Output the (x, y) coordinate of the center of the cell containing the given text.  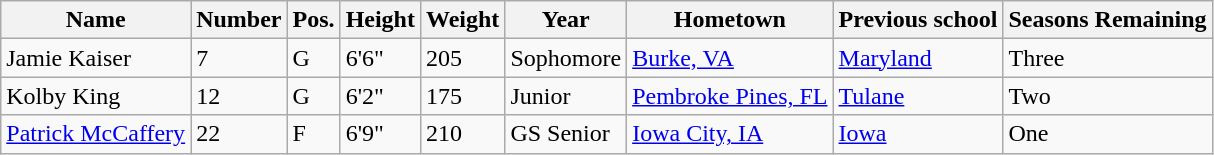
Hometown (730, 20)
Weight (462, 20)
Kolby King (96, 96)
205 (462, 58)
175 (462, 96)
Name (96, 20)
6'9" (380, 134)
Seasons Remaining (1108, 20)
Three (1108, 58)
210 (462, 134)
Height (380, 20)
6'6" (380, 58)
F (314, 134)
Two (1108, 96)
7 (239, 58)
Year (566, 20)
22 (239, 134)
12 (239, 96)
Number (239, 20)
Iowa (918, 134)
Tulane (918, 96)
6'2" (380, 96)
Iowa City, IA (730, 134)
Patrick McCaffery (96, 134)
Pembroke Pines, FL (730, 96)
Maryland (918, 58)
One (1108, 134)
Previous school (918, 20)
GS Senior (566, 134)
Burke, VA (730, 58)
Sophomore (566, 58)
Junior (566, 96)
Jamie Kaiser (96, 58)
Pos. (314, 20)
